Output the (x, y) coordinate of the center of the cell containing the given text.  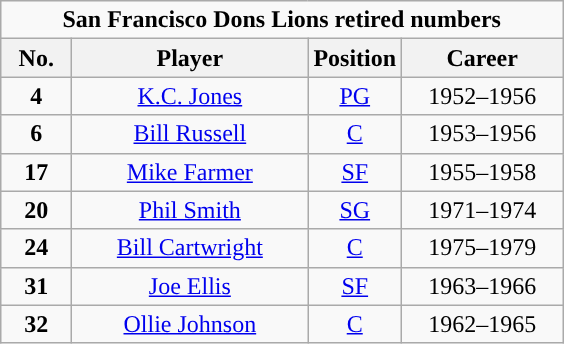
1975–1979 (482, 248)
Bill Cartwright (190, 248)
SG (355, 210)
1952–1956 (482, 96)
Joe Ellis (190, 286)
San Francisco Dons Lions retired numbers (282, 20)
1953–1956 (482, 134)
32 (36, 324)
1971–1974 (482, 210)
4 (36, 96)
Bill Russell (190, 134)
Player (190, 58)
No. (36, 58)
1963–1966 (482, 286)
Career (482, 58)
24 (36, 248)
1955–1958 (482, 172)
K.C. Jones (190, 96)
Mike Farmer (190, 172)
Position (355, 58)
Ollie Johnson (190, 324)
17 (36, 172)
Phil Smith (190, 210)
31 (36, 286)
PG (355, 96)
1962–1965 (482, 324)
20 (36, 210)
6 (36, 134)
